Return (x, y) of the center of cell containing provided text 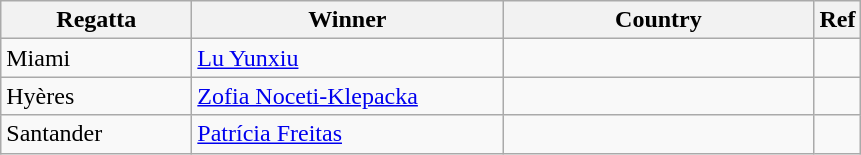
Santander (96, 134)
Regatta (96, 20)
Hyères (96, 96)
Ref (838, 20)
Country (658, 20)
Miami (96, 58)
Winner (348, 20)
Lu Yunxiu (348, 58)
Zofia Noceti-Klepacka (348, 96)
Patrícia Freitas (348, 134)
